For the text-containing cell, return its midpoint in (X, Y) coordinate format. 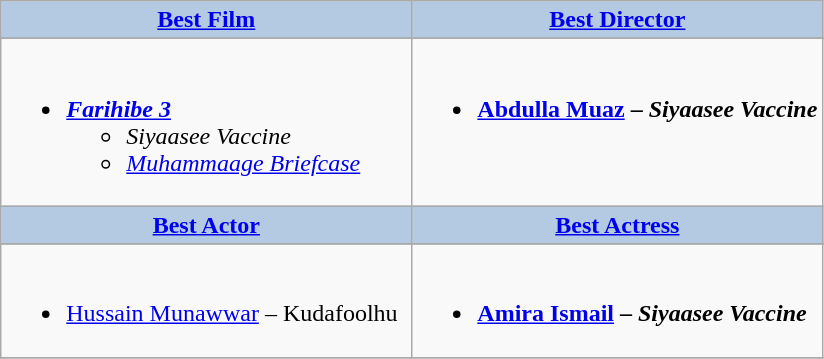
Best Actor (206, 225)
Abdulla Muaz – Siyaasee Vaccine (618, 122)
Hussain Munawwar – Kudafoolhu (206, 300)
Farihibe 3Siyaasee VaccineMuhammaage Briefcase (206, 122)
Amira Ismail – Siyaasee Vaccine (618, 300)
Best Director (618, 20)
Best Film (206, 20)
Best Actress (618, 225)
